Output the (X, Y) coordinate of the center of the cell containing the given text.  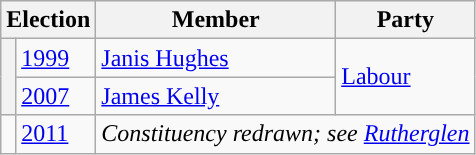
James Kelly (216, 96)
Constituency redrawn; see Rutherglen (286, 134)
Member (216, 20)
2007 (56, 96)
Party (406, 20)
Election (48, 20)
Labour (406, 77)
2011 (56, 134)
Janis Hughes (216, 58)
1999 (56, 58)
